Determine the [x, y] coordinate at the center of the cell enclosing the given text.  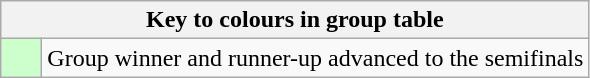
Key to colours in group table [295, 20]
Group winner and runner-up advanced to the semifinals [316, 58]
